Return (x, y) of the center of cell containing provided text 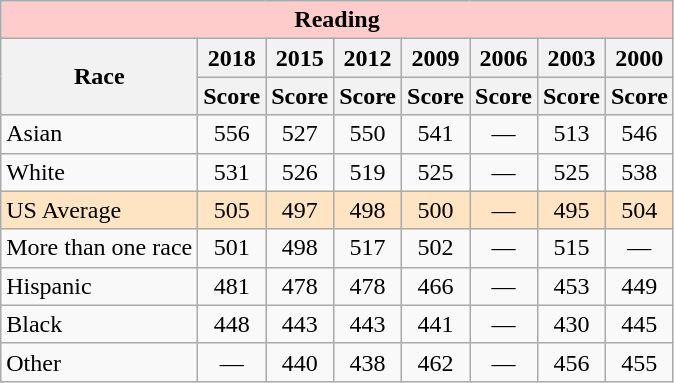
513 (571, 134)
Asian (100, 134)
More than one race (100, 248)
556 (232, 134)
517 (368, 248)
501 (232, 248)
456 (571, 362)
505 (232, 210)
550 (368, 134)
2003 (571, 58)
Hispanic (100, 286)
2012 (368, 58)
515 (571, 248)
453 (571, 286)
500 (436, 210)
502 (436, 248)
Black (100, 324)
526 (300, 172)
440 (300, 362)
504 (639, 210)
497 (300, 210)
2006 (504, 58)
White (100, 172)
2009 (436, 58)
445 (639, 324)
438 (368, 362)
441 (436, 324)
495 (571, 210)
531 (232, 172)
462 (436, 362)
Race (100, 77)
466 (436, 286)
448 (232, 324)
481 (232, 286)
546 (639, 134)
519 (368, 172)
527 (300, 134)
Reading (338, 20)
430 (571, 324)
2015 (300, 58)
538 (639, 172)
455 (639, 362)
Other (100, 362)
541 (436, 134)
2000 (639, 58)
US Average (100, 210)
2018 (232, 58)
449 (639, 286)
